Scan for the cell matching the given text and deliver its [X, Y] coordinate at center. 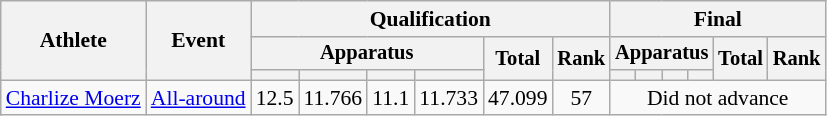
11.766 [332, 98]
Athlete [74, 40]
11.733 [448, 98]
Qualification [430, 19]
Did not advance [718, 98]
Event [198, 40]
47.099 [518, 98]
All-around [198, 98]
Final [718, 19]
11.1 [390, 98]
Charlize Moerz [74, 98]
57 [581, 98]
12.5 [275, 98]
